Pinpoint the cell where the given text exists, returning its [X, Y] midpoint coordinate. 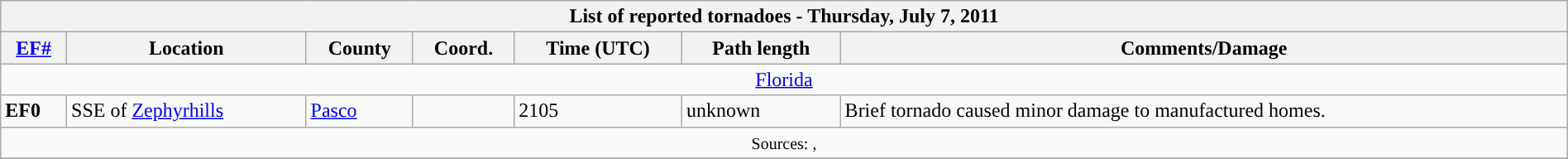
List of reported tornadoes - Thursday, July 7, 2011 [784, 17]
Florida [784, 79]
Path length [761, 48]
SSE of Zephyrhills [187, 111]
2105 [599, 111]
Pasco [359, 111]
Comments/Damage [1204, 48]
unknown [761, 111]
County [359, 48]
Time (UTC) [599, 48]
Brief tornado caused minor damage to manufactured homes. [1204, 111]
EF# [34, 48]
Sources: , [784, 142]
Coord. [463, 48]
Location [187, 48]
EF0 [34, 111]
